Return (X, Y) of the center of cell containing provided text 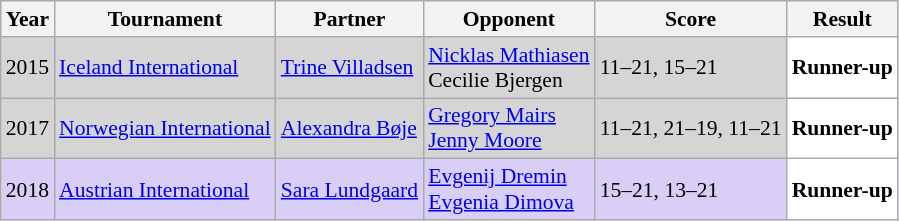
Sara Lundgaard (350, 190)
Nicklas Mathiasen Cecilie Bjergen (508, 68)
2017 (28, 128)
Austrian International (165, 190)
Trine Villadsen (350, 68)
Partner (350, 19)
Iceland International (165, 68)
Gregory Mairs Jenny Moore (508, 128)
Tournament (165, 19)
Score (691, 19)
Opponent (508, 19)
2015 (28, 68)
15–21, 13–21 (691, 190)
2018 (28, 190)
11–21, 15–21 (691, 68)
11–21, 21–19, 11–21 (691, 128)
Evgenij Dremin Evgenia Dimova (508, 190)
Result (842, 19)
Year (28, 19)
Norwegian International (165, 128)
Alexandra Bøje (350, 128)
